For the text-containing cell, return its midpoint in (x, y) coordinate format. 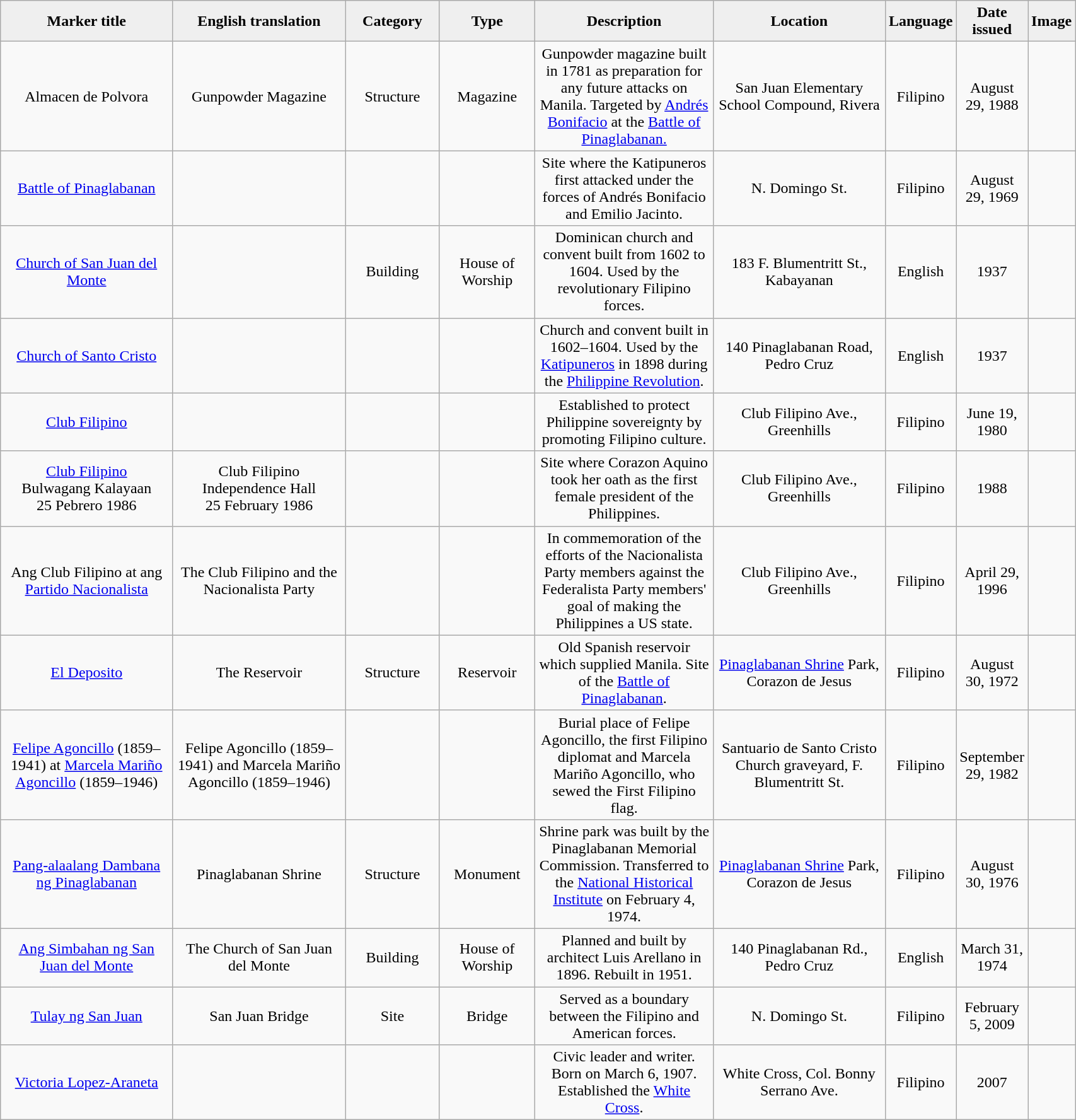
San Juan Bridge (259, 1015)
Old Spanish reservoir which supplied Manila. Site of the Battle of Pinaglabanan. (624, 672)
Ang Club Filipino at ang Partido Nacionalista (87, 580)
Club Filipino (87, 422)
Gunpowder magazine built in 1781 as preparation for any future attacks on Manila. Targeted by Andrés Bonifacio at the Battle of Pinaglabanan. (624, 96)
English translation (259, 21)
Gunpowder Magazine (259, 96)
Pang-alaalang Dambana ng Pinaglabanan (87, 874)
183 F. Blumentritt St., Kabayanan (799, 272)
August 29, 1969 (992, 188)
Planned and built by architect Luis Arellano in 1896. Rebuilt in 1951. (624, 957)
The Club Filipino and the Nacionalista Party (259, 580)
Shrine park was built by the Pinaglabanan Memorial Commission. Transferred to the National Historical Institute on February 4, 1974. (624, 874)
Church of Santo Cristo (87, 356)
Monument (487, 874)
Battle of Pinaglabanan (87, 188)
Site where the Katipuneros first attacked under the forces of Andrés Bonifacio and Emilio Jacinto. (624, 188)
February 5, 2009 (992, 1015)
2007 (992, 1082)
140 Pinaglabanan Rd., Pedro Cruz (799, 957)
The Church of San Juan del Monte (259, 957)
White Cross, Col. Bonny Serrano Ave. (799, 1082)
March 31, 1974 (992, 957)
San Juan Elementary School Compound, Rivera (799, 96)
Almacen de Polvora (87, 96)
Type (487, 21)
Ang Simbahan ng San Juan del Monte (87, 957)
Magazine (487, 96)
Church of San Juan del Monte (87, 272)
Burial place of Felipe Agoncillo, the first Filipino diplomat and Marcela Mariño Agoncillo, who sewed the First Filipino flag. (624, 764)
Location (799, 21)
Language (920, 21)
Club Filipino Bulwagang Kalayaan 25 Pebrero 1986 (87, 488)
August 29, 1988 (992, 96)
Felipe Agoncillo (1859–1941) at Marcela Mariño Agoncillo (1859–1946) (87, 764)
El Deposito (87, 672)
1988 (992, 488)
Tulay ng San Juan (87, 1015)
Served as a boundary between the Filipino and American forces. (624, 1015)
The Reservoir (259, 672)
Santuario de Santo Cristo Church graveyard, F. Blumentritt St. (799, 764)
Image (1051, 21)
Category (392, 21)
Reservoir (487, 672)
August 30, 1972 (992, 672)
June 19, 1980 (992, 422)
Victoria Lopez-Araneta (87, 1082)
April 29, 1996 (992, 580)
Club FilipinoIndependence Hall 25 February 1986 (259, 488)
Dominican church and convent built from 1602 to 1604. Used by the revolutionary Filipino forces. (624, 272)
Description (624, 21)
Date issued (992, 21)
Site where Corazon Aquino took her oath as the first female president of the Philippines. (624, 488)
140 Pinaglabanan Road, Pedro Cruz (799, 356)
August 30, 1976 (992, 874)
September 29, 1982 (992, 764)
Bridge (487, 1015)
In commemoration of the efforts of the Nacionalista Party members against the Federalista Party members' goal of making the Philippines a US state. (624, 580)
Pinaglabanan Shrine (259, 874)
Site (392, 1015)
Felipe Agoncillo (1859–1941) and Marcela Mariño Agoncillo (1859–1946) (259, 764)
Church and convent built in 1602–1604. Used by the Katipuneros in 1898 during the Philippine Revolution. (624, 356)
Marker title (87, 21)
Civic leader and writer. Born on March 6, 1907. Established the White Cross. (624, 1082)
Established to protect Philippine sovereignty by promoting Filipino culture. (624, 422)
